Find where the given text appears and provide that cell's center as (x, y) coordinate. 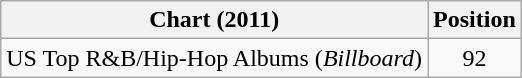
Chart (2011) (214, 20)
92 (475, 58)
Position (475, 20)
US Top R&B/Hip-Hop Albums (Billboard) (214, 58)
